Detect which cell encompasses the target text, then output its [x, y] center coordinate. 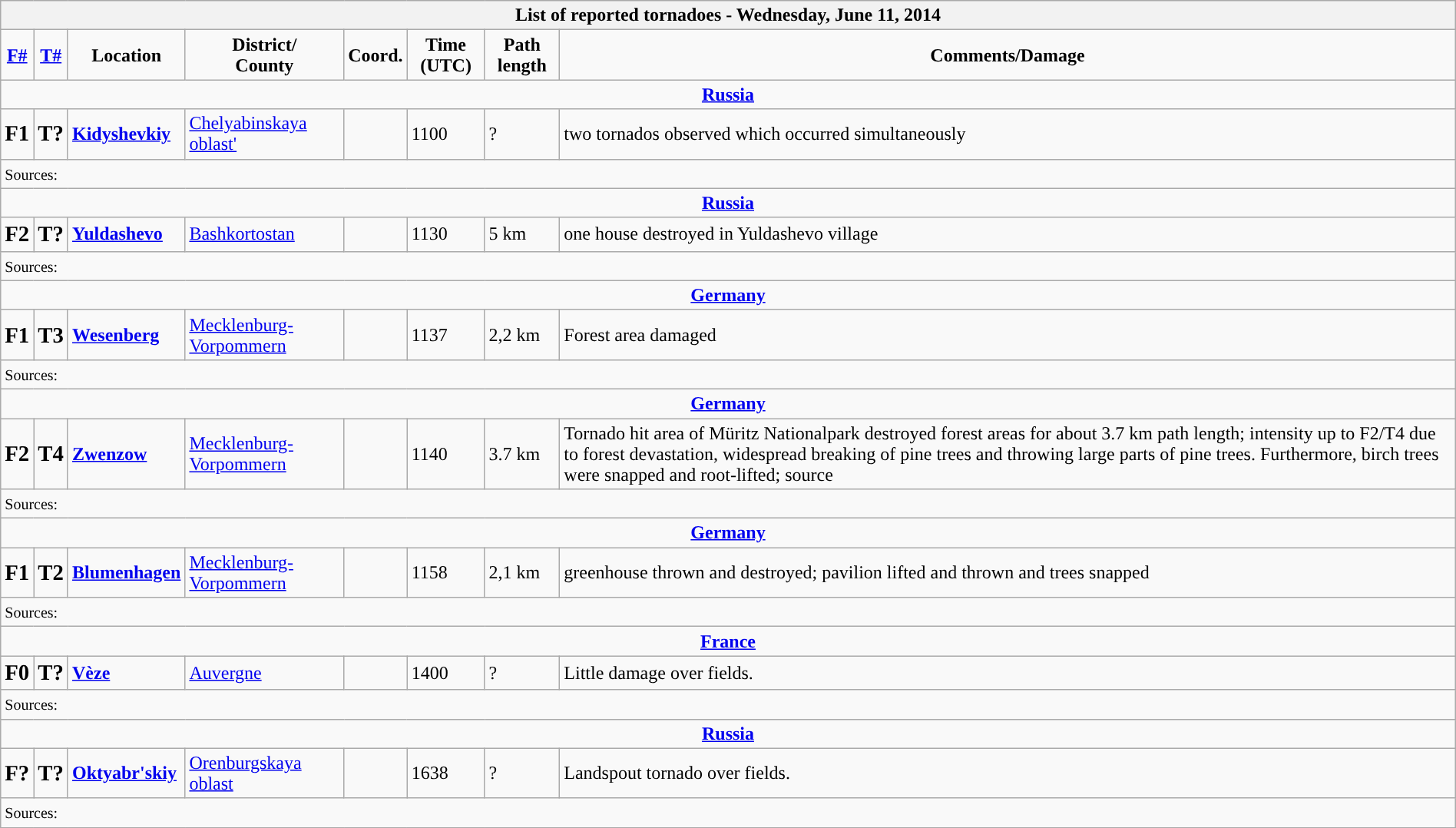
Zwenzow [126, 453]
Vèze [126, 673]
Blumenhagen [126, 573]
Oktyabr'skiy [126, 773]
1400 [445, 673]
Comments/Damage [1008, 55]
District/County [264, 55]
1638 [445, 773]
Landspout tornado over fields. [1008, 773]
5 km [522, 234]
Time (UTC) [445, 55]
France [728, 641]
one house destroyed in Yuldashevo village [1008, 234]
3.7 km [522, 453]
Orenburgskaya oblast [264, 773]
Chelyabinskaya oblast' [264, 134]
Path length [522, 55]
F# [17, 55]
1137 [445, 335]
two tornados observed which occurred simultaneously [1008, 134]
Forest area damaged [1008, 335]
Kidyshevkiy [126, 134]
Yuldashevo [126, 234]
List of reported tornadoes - Wednesday, June 11, 2014 [728, 15]
T# [51, 55]
T4 [51, 453]
2,2 km [522, 335]
1100 [445, 134]
2,1 km [522, 573]
F0 [17, 673]
T3 [51, 335]
Bashkortostan [264, 234]
1158 [445, 573]
1130 [445, 234]
Little damage over fields. [1008, 673]
T2 [51, 573]
F? [17, 773]
Auvergne [264, 673]
1140 [445, 453]
Wesenberg [126, 335]
Coord. [376, 55]
greenhouse thrown and destroyed; pavilion lifted and thrown and trees snapped [1008, 573]
Location [126, 55]
